Locate the cell with the specified text and output its (X, Y) center coordinate. 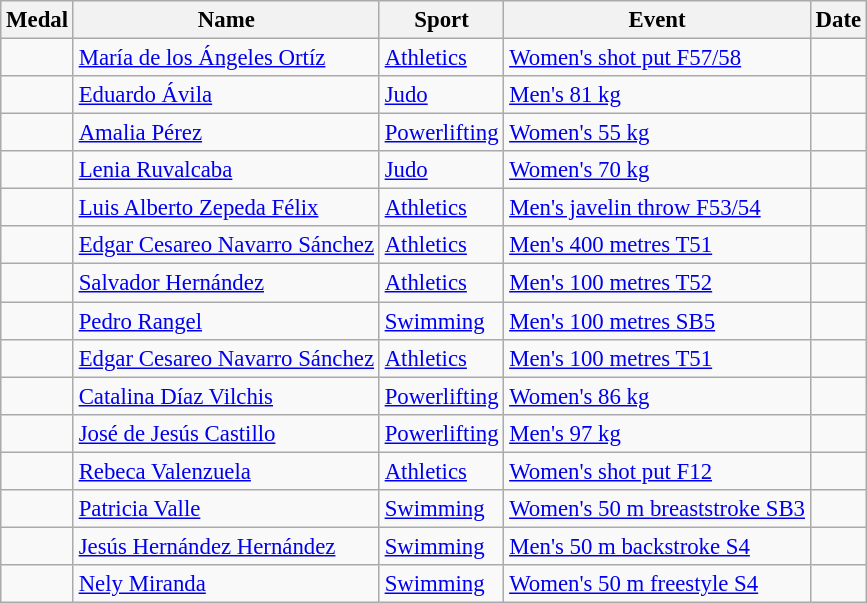
Patricia Valle (226, 509)
Name (226, 20)
Men's 50 m backstroke S4 (657, 546)
Women's 50 m breaststroke SB3 (657, 509)
José de Jesús Castillo (226, 433)
Medal (38, 20)
Women's shot put F12 (657, 471)
Amalia Pérez (226, 133)
María de los Ángeles Ortíz (226, 58)
Men's 400 metres T51 (657, 245)
Lenia Ruvalcaba (226, 170)
Women's 86 kg (657, 396)
Women's shot put F57/58 (657, 58)
Sport (441, 20)
Rebeca Valenzuela (226, 471)
Catalina Díaz Vilchis (226, 396)
Men's 100 metres T52 (657, 283)
Date (838, 20)
Luis Alberto Zepeda Félix (226, 208)
Jesús Hernández Hernández (226, 546)
Event (657, 20)
Salvador Hernández (226, 283)
Women's 70 kg (657, 170)
Men's 81 kg (657, 95)
Men's 100 metres T51 (657, 358)
Women's 55 kg (657, 133)
Pedro Rangel (226, 321)
Men's 97 kg (657, 433)
Eduardo Ávila (226, 95)
Men's javelin throw F53/54 (657, 208)
Nely Miranda (226, 584)
Men's 100 metres SB5 (657, 321)
Women's 50 m freestyle S4 (657, 584)
